Scan for the cell matching the given text and deliver its [x, y] coordinate at center. 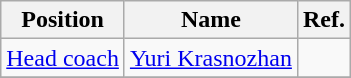
Yuri Krasnozhan [210, 58]
Position [63, 20]
Head coach [63, 58]
Ref. [324, 20]
Name [210, 20]
